For the text-containing cell, return its midpoint in [x, y] coordinate format. 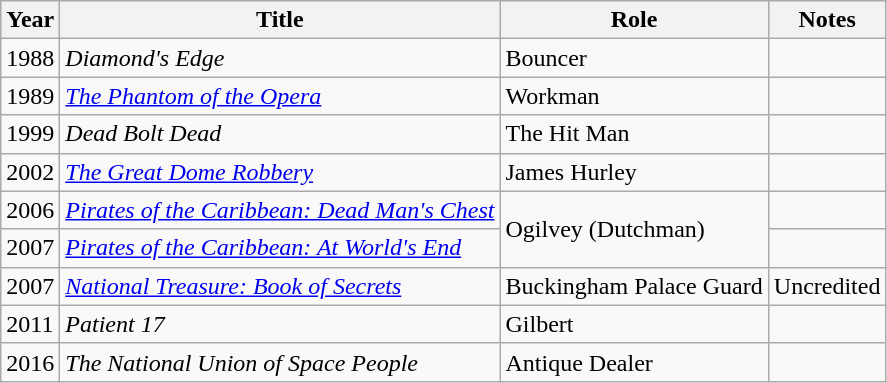
Antique Dealer [634, 362]
2006 [30, 210]
Ogilvey (Dutchman) [634, 229]
Bouncer [634, 58]
The Hit Man [634, 134]
Year [30, 20]
2016 [30, 362]
Diamond's Edge [280, 58]
The Phantom of the Opera [280, 96]
Notes [827, 20]
The National Union of Space People [280, 362]
Patient 17 [280, 324]
James Hurley [634, 172]
Pirates of the Caribbean: Dead Man's Chest [280, 210]
Uncredited [827, 286]
Pirates of the Caribbean: At World's End [280, 248]
1989 [30, 96]
Dead Bolt Dead [280, 134]
National Treasure: Book of Secrets [280, 286]
The Great Dome Robbery [280, 172]
Buckingham Palace Guard [634, 286]
Workman [634, 96]
1999 [30, 134]
2011 [30, 324]
Gilbert [634, 324]
Role [634, 20]
2002 [30, 172]
1988 [30, 58]
Title [280, 20]
